For the text-containing cell, return its midpoint in [X, Y] coordinate format. 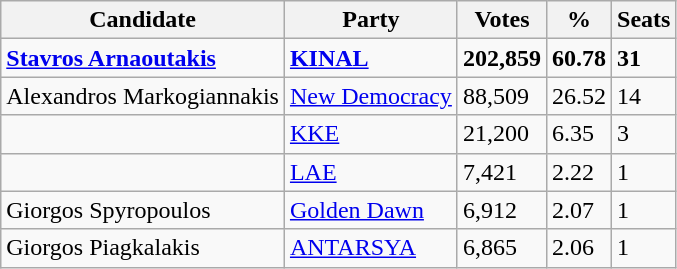
New Democracy [370, 96]
7,421 [502, 172]
14 [644, 96]
Giorgos Piagkalakis [143, 248]
ANTARSYA [370, 248]
KINAL [370, 58]
Stavros Arnaoutakis [143, 58]
3 [644, 134]
60.78 [578, 58]
% [578, 20]
Golden Dawn [370, 210]
KKE [370, 134]
26.52 [578, 96]
Party [370, 20]
21,200 [502, 134]
88,509 [502, 96]
2.07 [578, 210]
6,912 [502, 210]
31 [644, 58]
LAE [370, 172]
Votes [502, 20]
6,865 [502, 248]
2.22 [578, 172]
Giorgos Spyropoulos [143, 210]
2.06 [578, 248]
202,859 [502, 58]
Seats [644, 20]
6.35 [578, 134]
Candidate [143, 20]
Alexandros Markogiannakis [143, 96]
